From the cell containing the given text, extract its center point as (x, y) coordinate. 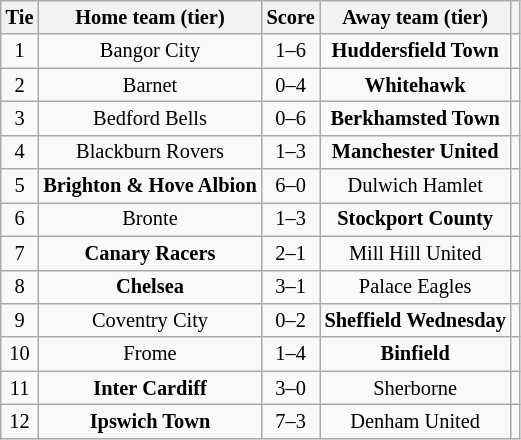
1–4 (291, 354)
Canary Racers (150, 253)
Whitehawk (416, 85)
Barnet (150, 85)
Brighton & Hove Albion (150, 186)
Stockport County (416, 219)
Huddersfield Town (416, 51)
Palace Eagles (416, 287)
3–1 (291, 287)
Binfield (416, 354)
2 (20, 85)
Home team (tier) (150, 17)
Away team (tier) (416, 17)
0–6 (291, 118)
8 (20, 287)
Coventry City (150, 320)
4 (20, 152)
Bangor City (150, 51)
3–0 (291, 388)
Sherborne (416, 388)
11 (20, 388)
Manchester United (416, 152)
Denham United (416, 421)
Score (291, 17)
0–4 (291, 85)
Tie (20, 17)
12 (20, 421)
6 (20, 219)
10 (20, 354)
0–2 (291, 320)
3 (20, 118)
1–6 (291, 51)
Chelsea (150, 287)
Bronte (150, 219)
2–1 (291, 253)
1 (20, 51)
Mill Hill United (416, 253)
5 (20, 186)
Dulwich Hamlet (416, 186)
Inter Cardiff (150, 388)
Bedford Bells (150, 118)
7 (20, 253)
Ipswich Town (150, 421)
Frome (150, 354)
9 (20, 320)
Blackburn Rovers (150, 152)
6–0 (291, 186)
Berkhamsted Town (416, 118)
Sheffield Wednesday (416, 320)
7–3 (291, 421)
